Output the [X, Y] coordinate of the center of the cell containing the given text.  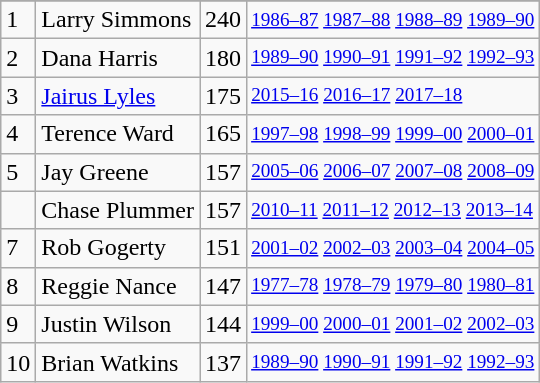
151 [224, 248]
2001–02 2002–03 2003–04 2004–05 [393, 248]
137 [224, 362]
Jay Greene [118, 172]
4 [18, 134]
144 [224, 324]
2 [18, 58]
7 [18, 248]
5 [18, 172]
Dana Harris [118, 58]
2015–16 2016–17 2017–18 [393, 96]
Jairus Lyles [118, 96]
1997–98 1998–99 1999–00 2000–01 [393, 134]
Rob Gogerty [118, 248]
9 [18, 324]
1999–00 2000–01 2001–02 2002–03 [393, 324]
Justin Wilson [118, 324]
165 [224, 134]
1 [18, 20]
2005–06 2006–07 2007–08 2008–09 [393, 172]
147 [224, 286]
Brian Watkins [118, 362]
1977–78 1978–79 1979–80 1980–81 [393, 286]
Reggie Nance [118, 286]
180 [224, 58]
Terence Ward [118, 134]
2010–11 2011–12 2012–13 2013–14 [393, 210]
1986–87 1987–88 1988–89 1989–90 [393, 20]
175 [224, 96]
3 [18, 96]
10 [18, 362]
Larry Simmons [118, 20]
Chase Plummer [118, 210]
240 [224, 20]
8 [18, 286]
